From the cell containing the given text, extract its center point as (X, Y) coordinate. 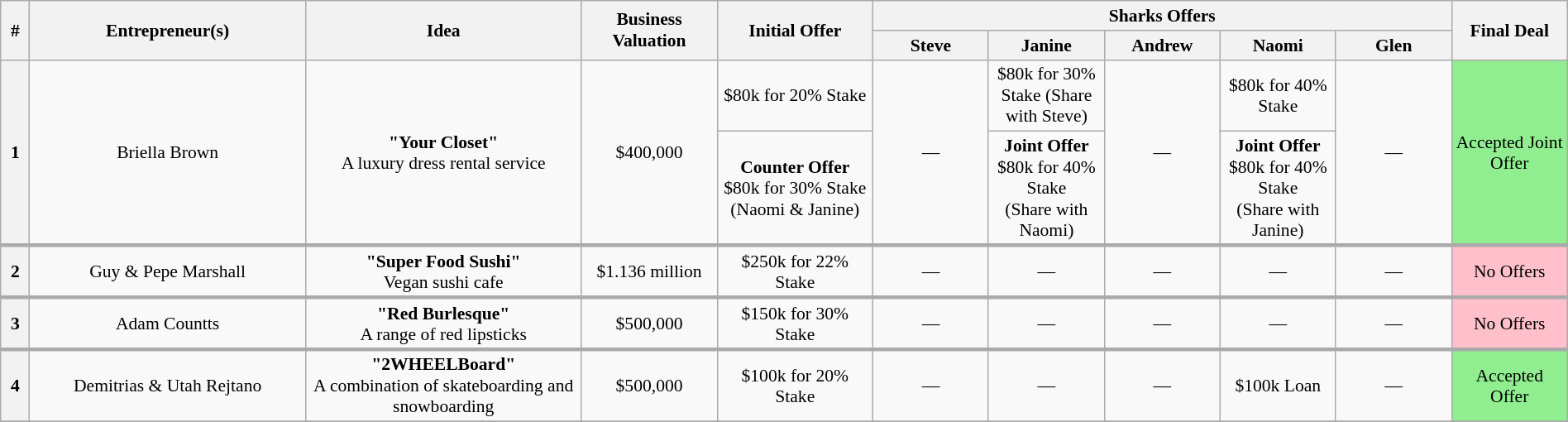
$250k for 22% Stake (795, 271)
Briella Brown (168, 152)
Accepted Offer (1509, 386)
$100k for 20% Stake (795, 386)
2 (15, 271)
Joint Offer$80k for 40% Stake(Share with Janine) (1278, 189)
3 (15, 323)
"Red Burlesque" A range of red lipsticks (443, 323)
"2WHEELBoard" A combination of skateboarding and snowboarding (443, 386)
$1.136 million (649, 271)
# (15, 30)
$100k Loan (1278, 386)
1 (15, 152)
Guy & Pepe Marshall (168, 271)
Steve (930, 46)
Sharks Offers (1162, 16)
Accepted Joint Offer (1509, 152)
$400,000 (649, 152)
Janine (1046, 46)
$80k for 20% Stake (795, 96)
Entrepreneur(s) (168, 30)
Business Valuation (649, 30)
Adam Countts (168, 323)
Joint Offer$80k for 40% Stake(Share with Naomi) (1046, 189)
"Super Food Sushi" Vegan sushi cafe (443, 271)
Demitrias & Utah Rejtano (168, 386)
4 (15, 386)
Idea (443, 30)
Final Deal (1509, 30)
$150k for 30% Stake (795, 323)
Initial Offer (795, 30)
Naomi (1278, 46)
Andrew (1162, 46)
"Your Closet" A luxury dress rental service (443, 152)
Counter Offer$80k for 30% Stake(Naomi & Janine) (795, 189)
$80k for 30% Stake (Share with Steve) (1046, 96)
Glen (1394, 46)
$80k for 40% Stake (1278, 96)
